Pinpoint the cell where the given text exists, returning its (X, Y) midpoint coordinate. 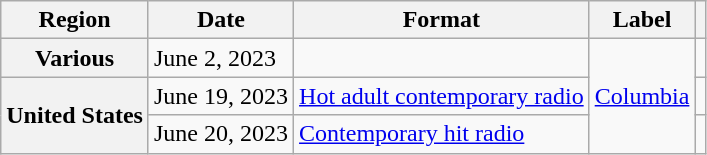
Hot adult contemporary radio (442, 96)
Date (220, 20)
Format (442, 20)
Label (642, 20)
Columbia (642, 96)
June 2, 2023 (220, 58)
June 20, 2023 (220, 134)
United States (75, 115)
Region (75, 20)
June 19, 2023 (220, 96)
Contemporary hit radio (442, 134)
Various (75, 58)
